Provide the (x, y) coordinate of the cell's center where the given text is located.  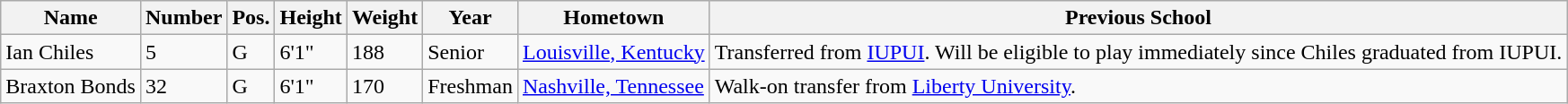
Previous School (1139, 18)
188 (384, 52)
Nashville, Tennessee (613, 86)
Louisville, Kentucky (613, 52)
Number (183, 18)
Hometown (613, 18)
170 (384, 86)
Name (71, 18)
Transferred from IUPUI. Will be eligible to play immediately since Chiles graduated from IUPUI. (1139, 52)
Ian Chiles (71, 52)
Braxton Bonds (71, 86)
Senior (471, 52)
Pos. (251, 18)
Weight (384, 18)
Year (471, 18)
Height (311, 18)
Freshman (471, 86)
5 (183, 52)
Walk-on transfer from Liberty University. (1139, 86)
32 (183, 86)
